Detect which cell encompasses the target text, then output its (x, y) center coordinate. 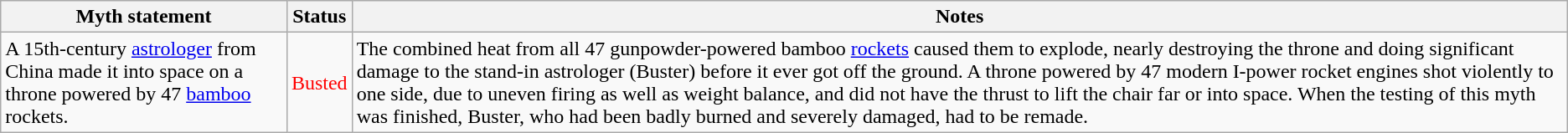
A 15th-century astrologer from China made it into space on a throne powered by 47 bamboo rockets. (144, 82)
Status (319, 17)
Busted (319, 82)
Notes (960, 17)
Myth statement (144, 17)
